Find where the given text appears and provide that cell's center as [x, y] coordinate. 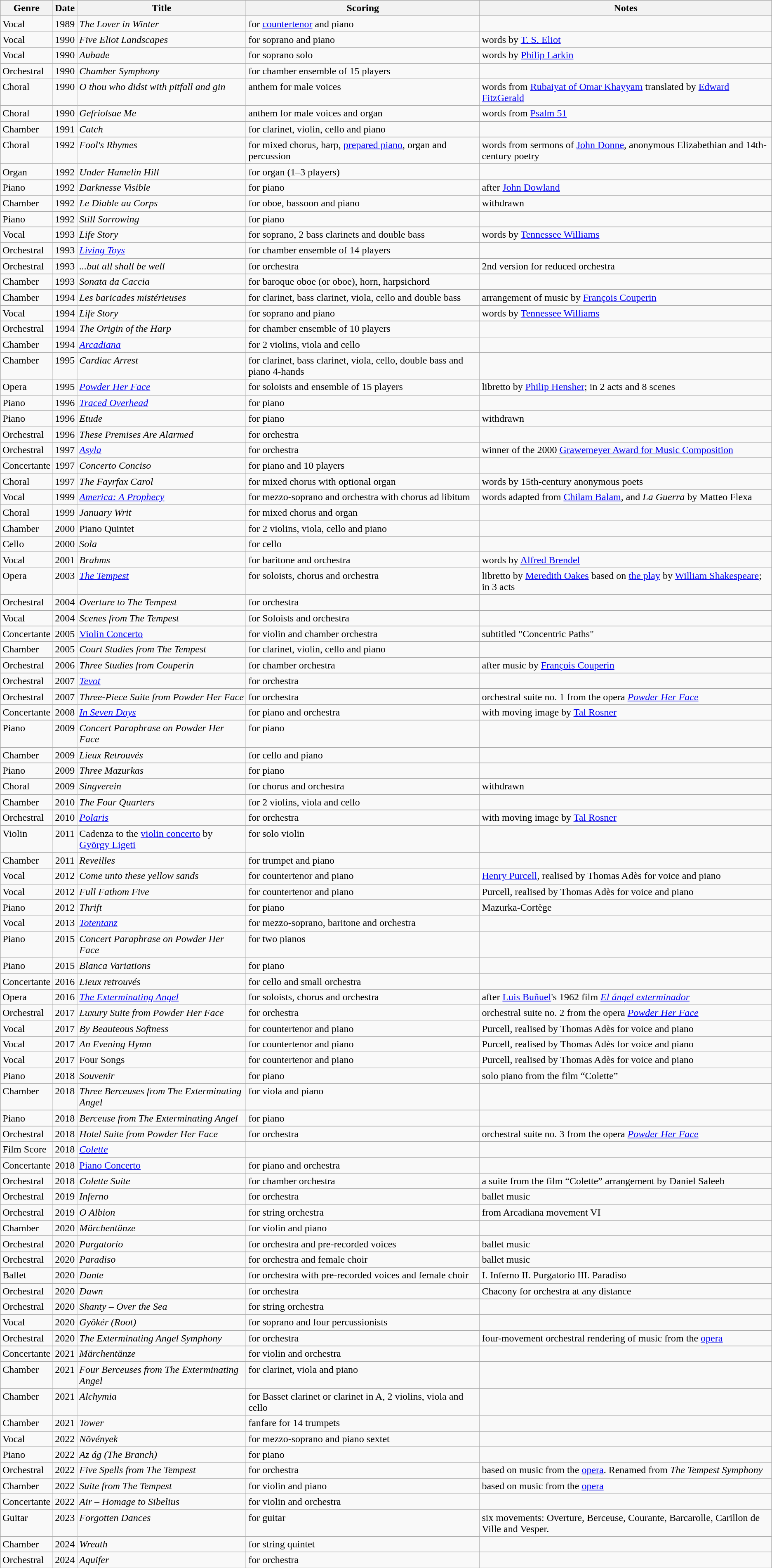
Cardiac Arrest [162, 366]
Piano Concerto [162, 1165]
Az ág (The Branch) [162, 1455]
for mezzo-soprano and orchestra with chorus ad libitum [363, 497]
for solo violin [363, 839]
These Premises Are Alarmed [162, 434]
for mixed chorus and organ [363, 513]
Brahms [162, 560]
Five Spells from The Tempest [162, 1470]
for two pianos [363, 944]
The Exterminating Angel [162, 997]
for orchestra and female choir [363, 1259]
Three Mazurkas [162, 771]
The Lover in Winter [162, 24]
O Albion [162, 1212]
Singverein [162, 786]
for cello and piano [363, 755]
Reveilles [162, 860]
Le Diable au Corps [162, 203]
for cello and small orchestra [363, 981]
after John Dowland [626, 187]
for oboe, bassoon and piano [363, 203]
for violin and chamber orchestra [363, 634]
An Evening Hymn [162, 1044]
2006 [65, 665]
Gyökér (Root) [162, 1322]
Notes [626, 8]
January Writ [162, 513]
Etude [162, 418]
orchestral suite no. 3 from the opera Powder Her Face [626, 1134]
words from Psalm 51 [626, 113]
Paradiso [162, 1259]
for viola and piano [363, 1097]
orchestral suite no. 2 from the opera Powder Her Face [626, 1013]
Concerto Conciso [162, 465]
for chamber ensemble of 14 players [363, 250]
1991 [65, 129]
Darknesse Visible [162, 187]
for guitar [363, 1523]
2003 [65, 581]
I. Inferno II. Purgatorio III. Paradiso [626, 1275]
Violin [26, 839]
words by Philip Larkin [626, 55]
Under Hamelin Hill [162, 172]
Dante [162, 1275]
Living Toys [162, 250]
Hotel Suite from Powder Her Face [162, 1134]
libretto by Meredith Oakes based on the play by William Shakespeare; in 3 acts [626, 581]
after music by François Couperin [626, 665]
for 2 violins, viola, cello and piano [363, 529]
2008 [65, 712]
Sola [162, 544]
Traced Overhead [162, 403]
for soprano and four percussionists [363, 1322]
Lieux retrouvés [162, 981]
for cello [363, 544]
for clarinet, viola and piano [363, 1375]
for Soloists and orchestra [363, 618]
Asyla [162, 450]
winner of the 2000 Grawemeyer Award for Music Composition [626, 450]
Tevot [162, 681]
for chorus and orchestra [363, 786]
for Basset clarinet or clarinet in A, 2 violins, viola and cello [363, 1402]
Guitar [26, 1523]
Four Songs [162, 1060]
Dawn [162, 1291]
Wreath [162, 1544]
subtitled "Concentric Paths" [626, 634]
Full Fathom Five [162, 892]
based on music from the opera [626, 1486]
for string quintet [363, 1544]
Four Berceuses from The Exterminating Angel [162, 1375]
arrangement of music by François Couperin [626, 298]
anthem for male voices and organ [363, 113]
Mazurka-Cortège [626, 907]
Chamber Symphony [162, 71]
The Origin of the Harp [162, 329]
words by 15th-century anonymous poets [626, 482]
Totentanz [162, 923]
America: A Prophecy [162, 497]
six movements: Overture, Berceuse, Courante, Barcarolle, Carillon de Ville and Vesper. [626, 1523]
for clarinet, bass clarinet, viola, cello and double bass [363, 298]
anthem for male voices [363, 92]
Arcadiana [162, 345]
Overture to The Tempest [162, 602]
1989 [65, 24]
for soprano, 2 bass clarinets and double bass [363, 235]
2nd version for reduced orchestra [626, 266]
Air – Homage to Sibelius [162, 1502]
Tower [162, 1423]
for organ (1–3 players) [363, 172]
for trumpet and piano [363, 860]
for baroque oboe (or oboe), horn, harpsichord [363, 282]
a suite from the film “Colette” arrangement by Daniel Saleeb [626, 1181]
Forgotten Dances [162, 1523]
for mezzo-soprano and piano sextet [363, 1439]
Les baricades mistérieuses [162, 298]
Scenes from The Tempest [162, 618]
Suite from The Tempest [162, 1486]
for chamber ensemble of 15 players [363, 71]
Luxury Suite from Powder Her Face [162, 1013]
Souvenir [162, 1076]
Sonata da Caccia [162, 282]
Genre [26, 8]
after Luis Buñuel's 1962 film El ángel exterminador [626, 997]
for mixed chorus, harp, prepared piano, organ and percussion [363, 150]
Polaris [162, 818]
Three Studies from Couperin [162, 665]
Colette [162, 1150]
Lieux Retrouvés [162, 755]
The Fayrfax Carol [162, 482]
...but all shall be well [162, 266]
for clarinet, bass clarinet, viola, cello, double bass and piano 4-hands [363, 366]
Scoring [363, 8]
Fool's Rhymes [162, 150]
words from sermons of John Donne, anonymous Elizabethian and 14th-century poetry [626, 150]
libretto by Philip Hensher; in 2 acts and 8 scenes [626, 387]
Purgatorio [162, 1244]
Gefriolsae Me [162, 113]
for mezzo-soprano, baritone and orchestra [363, 923]
Date [65, 8]
The Four Quarters [162, 802]
The Tempest [162, 581]
words by T. S. Eliot [626, 40]
Come unto these yellow sands [162, 876]
2001 [65, 560]
Still Sorrowing [162, 219]
Shanty – Over the Sea [162, 1307]
words by Alfred Brendel [626, 560]
for mixed chorus with optional organ [363, 482]
2023 [65, 1523]
Chacony for orchestra at any distance [626, 1291]
for orchestra and pre-recorded voices [363, 1244]
Henry Purcell, realised by Thomas Adès for voice and piano [626, 876]
for orchestra with pre-recorded voices and female choir [363, 1275]
for chamber ensemble of 10 players [363, 329]
Blanca Variations [162, 966]
Catch [162, 129]
orchestral suite no. 1 from the opera Powder Her Face [626, 697]
Film Score [26, 1150]
Three-Piece Suite from Powder Her Face [162, 697]
Thrift [162, 907]
Court Studies from The Tempest [162, 649]
words adapted from Chilam Balam, and La Guerra by Matteo Flexa [626, 497]
based on music from the opera. Renamed from The Tempest Symphony [626, 1470]
Violin Concerto [162, 634]
Cello [26, 544]
2013 [65, 923]
for piano and 10 players [363, 465]
Colette Suite [162, 1181]
Berceuse from The Exterminating Angel [162, 1118]
Aubade [162, 55]
fanfare for 14 trumpets [363, 1423]
from Arcadiana movement VI [626, 1212]
Five Eliot Landscapes [162, 40]
four-movement orchestral rendering of music from the opera [626, 1338]
Inferno [162, 1197]
Powder Her Face [162, 387]
Three Berceuses from The Exterminating Angel [162, 1097]
By Beauteous Softness [162, 1029]
O thou who didst with pitfall and gin [162, 92]
Title [162, 8]
The Exterminating Angel Symphony [162, 1338]
Aquifer [162, 1560]
Cadenza to the violin concerto by György Ligeti [162, 839]
for soprano solo [363, 55]
solo piano from the film “Colette” [626, 1076]
Alchymia [162, 1402]
Ballet [26, 1275]
for baritone and orchestra [363, 560]
Piano Quintet [162, 529]
In Seven Days [162, 712]
Organ [26, 172]
Növények [162, 1439]
for soloists and ensemble of 15 players [363, 387]
words from Rubaiyat of Omar Khayyam translated by Edward FitzGerald [626, 92]
